Output the (x, y) coordinate of the center of the cell containing the given text.  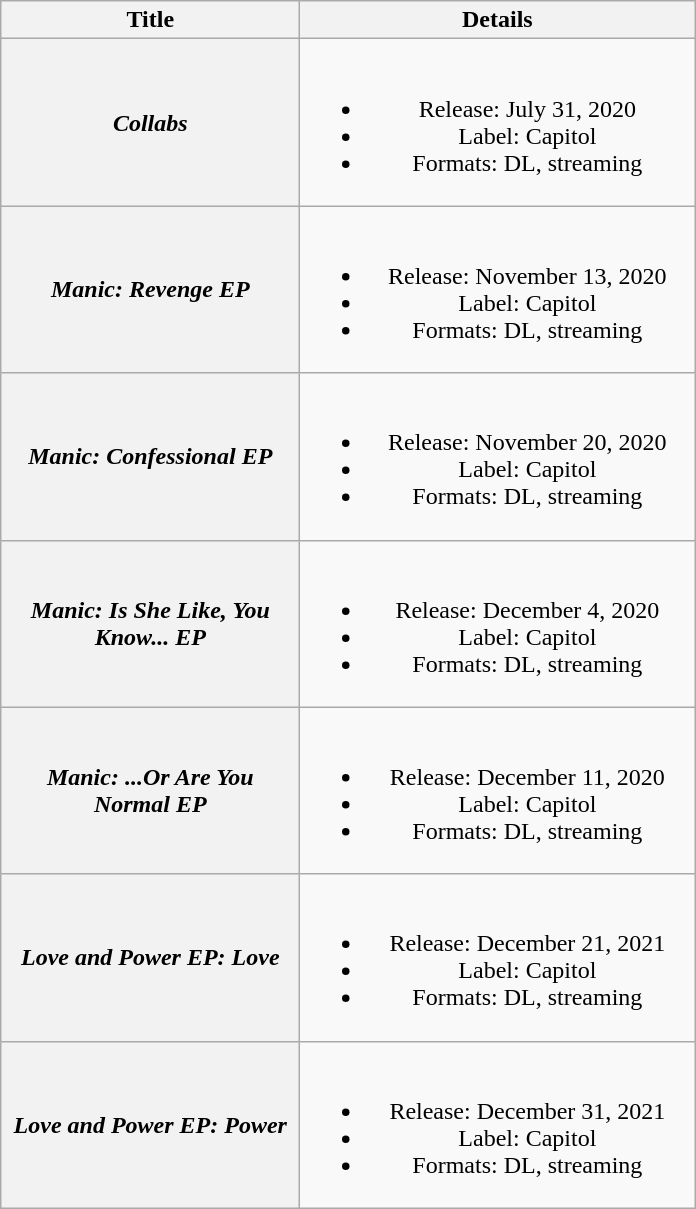
Release: December 21, 2021Label: CapitolFormats: DL, streaming (498, 958)
Release: November 13, 2020Label: CapitolFormats: DL, streaming (498, 290)
Love and Power EP: Love (150, 958)
Manic: Is She Like, You Know... EP (150, 624)
Release: July 31, 2020Label: CapitolFormats: DL, streaming (498, 122)
Release: December 31, 2021Label: CapitolFormats: DL, streaming (498, 1124)
Love and Power EP: Power (150, 1124)
Manic: ...Or Are You Normal EP (150, 790)
Manic: Revenge EP (150, 290)
Release: November 20, 2020Label: CapitolFormats: DL, streaming (498, 456)
Manic: Confessional EP (150, 456)
Release: December 4, 2020Label: CapitolFormats: DL, streaming (498, 624)
Release: December 11, 2020Label: CapitolFormats: DL, streaming (498, 790)
Details (498, 20)
Title (150, 20)
Collabs (150, 122)
